Scan for the cell matching the given text and deliver its (x, y) coordinate at center. 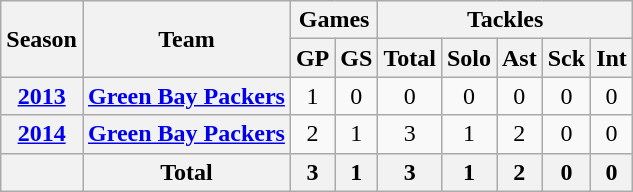
Int (612, 58)
Tackles (506, 20)
GP (312, 58)
Solo (468, 58)
Season (42, 39)
2013 (42, 96)
Ast (519, 58)
2014 (42, 134)
GS (356, 58)
Team (186, 39)
Sck (566, 58)
Games (334, 20)
